From the cell containing the given text, extract its center point as (X, Y) coordinate. 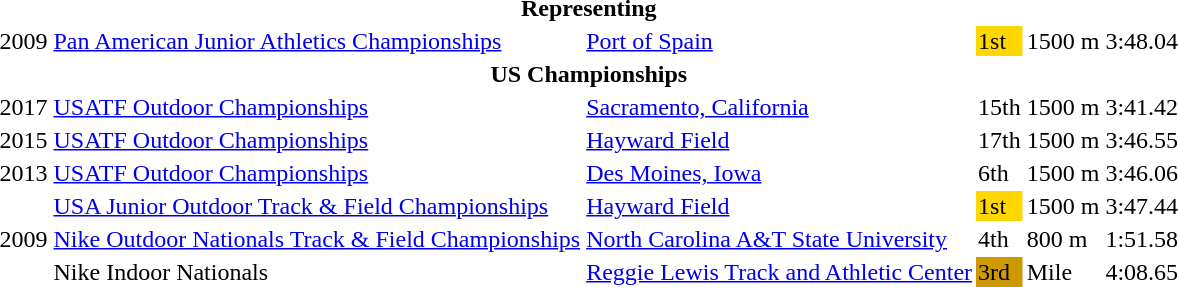
4th (1000, 239)
15th (1000, 107)
Des Moines, Iowa (780, 173)
3rd (1000, 272)
Nike Outdoor Nationals Track & Field Championships (317, 239)
Pan American Junior Athletics Championships (317, 41)
North Carolina A&T State University (780, 239)
Reggie Lewis Track and Athletic Center (780, 272)
Nike Indoor Nationals (317, 272)
USA Junior Outdoor Track & Field Championships (317, 206)
Sacramento, California (780, 107)
Mile (1063, 272)
800 m (1063, 239)
17th (1000, 140)
6th (1000, 173)
Port of Spain (780, 41)
